Return (X, Y) of the center of cell containing provided text 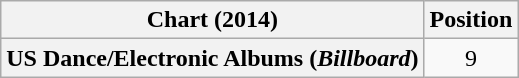
US Dance/Electronic Albums (Billboard) (212, 58)
Position (471, 20)
9 (471, 58)
Chart (2014) (212, 20)
